For the text-containing cell, return its midpoint in (x, y) coordinate format. 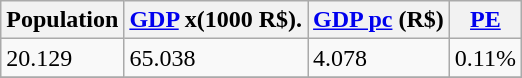
20.129 (62, 58)
Population (62, 20)
0.11% (485, 58)
4.078 (379, 58)
GDP pc (R$) (379, 20)
GDP x(1000 R$). (216, 20)
65.038 (216, 58)
PE (485, 20)
